Scan for the cell matching the given text and deliver its [X, Y] coordinate at center. 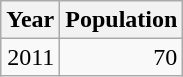
Year [30, 20]
70 [122, 56]
Population [122, 20]
2011 [30, 56]
